From the cell containing the given text, extract its center point as (x, y) coordinate. 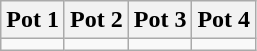
Pot 4 (224, 20)
Pot 2 (96, 20)
Pot 3 (160, 20)
Pot 1 (33, 20)
